For the text-containing cell, return its midpoint in [X, Y] coordinate format. 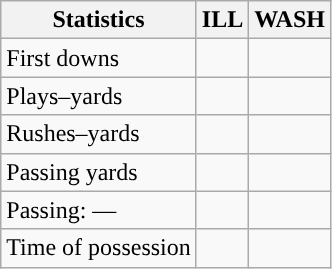
Rushes–yards [99, 134]
Time of possession [99, 248]
Statistics [99, 20]
Plays–yards [99, 96]
ILL [222, 20]
First downs [99, 58]
Passing yards [99, 172]
Passing: –– [99, 210]
WASH [290, 20]
